Determine the [X, Y] coordinate at the center of the cell enclosing the given text.  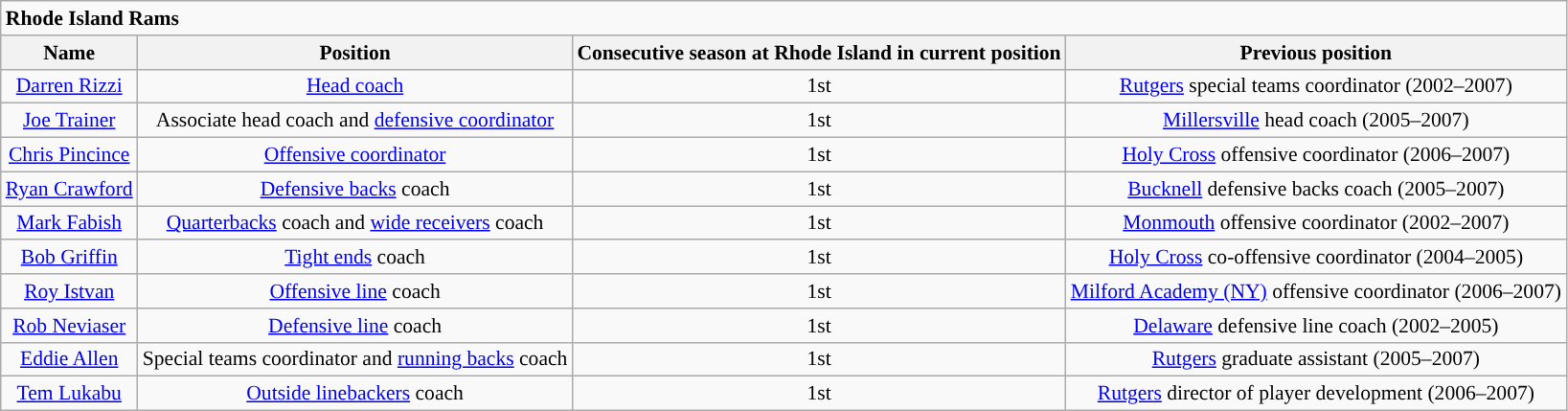
Name [69, 53]
Associate head coach and defensive coordinator [355, 121]
Bob Griffin [69, 258]
Milford Academy (NY) offensive coordinator (2006–2007) [1316, 291]
Outside linebackers coach [355, 394]
Holy Cross co-offensive coordinator (2004–2005) [1316, 258]
Previous position [1316, 53]
Special teams coordinator and running backs coach [355, 359]
Chris Pincince [69, 155]
Rutgers special teams coordinator (2002–2007) [1316, 86]
Tight ends coach [355, 258]
Offensive coordinator [355, 155]
Offensive line coach [355, 291]
Rhode Island Rams [784, 18]
Head coach [355, 86]
Mark Fabish [69, 223]
Tem Lukabu [69, 394]
Bucknell defensive backs coach (2005–2007) [1316, 189]
Rutgers graduate assistant (2005–2007) [1316, 359]
Rob Neviaser [69, 326]
Ryan Crawford [69, 189]
Holy Cross offensive coordinator (2006–2007) [1316, 155]
Quarterbacks coach and wide receivers coach [355, 223]
Defensive backs coach [355, 189]
Rutgers director of player development (2006–2007) [1316, 394]
Monmouth offensive coordinator (2002–2007) [1316, 223]
Defensive line coach [355, 326]
Consecutive season at Rhode Island in current position [818, 53]
Darren Rizzi [69, 86]
Delaware defensive line coach (2002–2005) [1316, 326]
Eddie Allen [69, 359]
Millersville head coach (2005–2007) [1316, 121]
Joe Trainer [69, 121]
Roy Istvan [69, 291]
Position [355, 53]
